Return the (x, y) coordinate for the center point of the cell that contains the specified text.  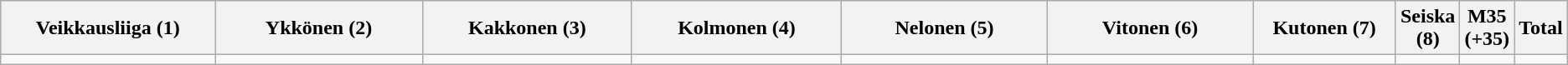
Kolmonen (4) (736, 28)
Seiska (8) (1427, 28)
Total (1541, 28)
Kakkonen (3) (527, 28)
Vitonen (6) (1149, 28)
Nelonen (5) (945, 28)
Veikkausliiga (1) (108, 28)
Ykkönen (2) (319, 28)
M35 (+35) (1488, 28)
Kutonen (7) (1325, 28)
